Return [x, y] of the center of cell containing provided text 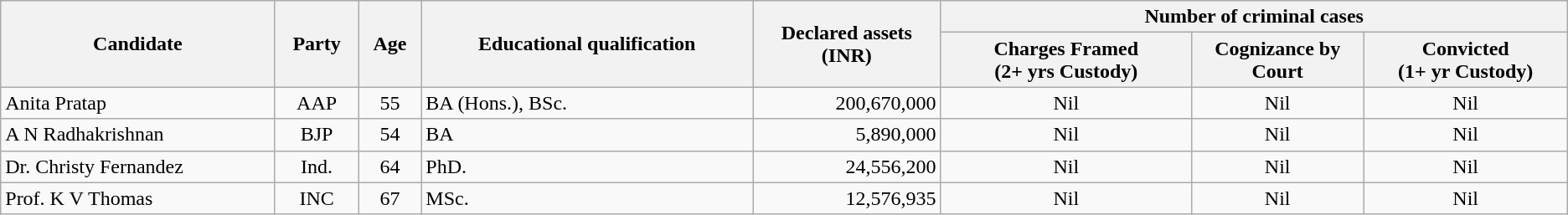
Prof. K V Thomas [137, 198]
BA (Hons.), BSc. [587, 103]
Educational qualification [587, 44]
BA [587, 135]
Age [390, 44]
Declared assets (INR) [847, 44]
PhD. [587, 166]
Number of criminal cases [1254, 17]
55 [390, 103]
64 [390, 166]
Charges Framed (2+ yrs Custody) [1065, 60]
INC [317, 198]
24,556,200 [847, 166]
BJP [317, 135]
5,890,000 [847, 135]
200,670,000 [847, 103]
Party [317, 44]
Dr. Christy Fernandez [137, 166]
Candidate [137, 44]
Ind. [317, 166]
67 [390, 198]
12,576,935 [847, 198]
A N Radhakrishnan [137, 135]
AAP [317, 103]
Convicted (1+ yr Custody) [1466, 60]
Cognizance by Court [1277, 60]
54 [390, 135]
Anita Pratap [137, 103]
MSc. [587, 198]
